Detect which cell encompasses the target text, then output its (x, y) center coordinate. 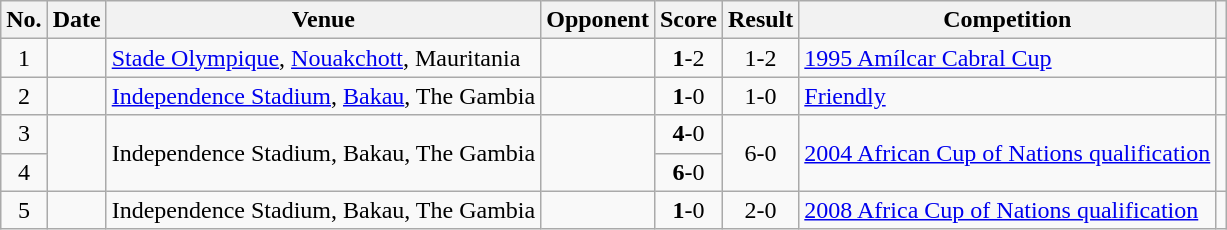
Opponent (598, 20)
Result (760, 20)
Competition (1008, 20)
1 (24, 58)
4-0 (688, 134)
3 (24, 134)
2004 African Cup of Nations qualification (1008, 153)
Friendly (1008, 96)
Venue (323, 20)
2-0 (760, 210)
2 (24, 96)
Date (76, 20)
No. (24, 20)
Stade Olympique, Nouakchott, Mauritania (323, 58)
5 (24, 210)
Score (688, 20)
1995 Amílcar Cabral Cup (1008, 58)
4 (24, 172)
2008 Africa Cup of Nations qualification (1008, 210)
